Return (X, Y) of the center of cell containing provided text 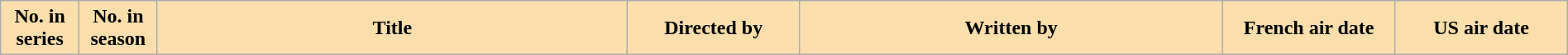
Title (392, 28)
Directed by (714, 28)
No. inseason (117, 28)
No. inseries (40, 28)
Written by (1011, 28)
US air date (1481, 28)
French air date (1308, 28)
